For the text-containing cell, return its midpoint in [X, Y] coordinate format. 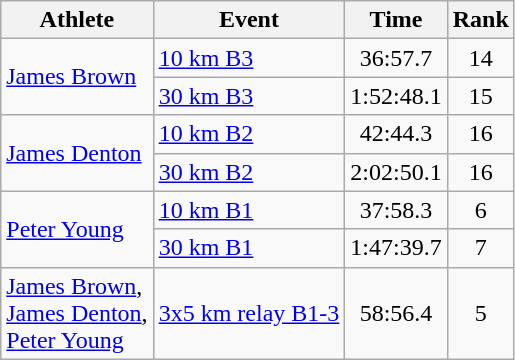
1:47:39.7 [396, 248]
6 [480, 210]
5 [480, 313]
Rank [480, 20]
30 km B3 [249, 96]
10 km B3 [249, 58]
36:57.7 [396, 58]
2:02:50.1 [396, 172]
30 km B1 [249, 248]
14 [480, 58]
7 [480, 248]
Time [396, 20]
10 km B1 [249, 210]
James Brown, James Denton, Peter Young [77, 313]
Athlete [77, 20]
James Brown [77, 77]
15 [480, 96]
58:56.4 [396, 313]
1:52:48.1 [396, 96]
10 km B2 [249, 134]
42:44.3 [396, 134]
3x5 km relay B1-3 [249, 313]
37:58.3 [396, 210]
Peter Young [77, 229]
30 km B2 [249, 172]
Event [249, 20]
James Denton [77, 153]
